Pinpoint the cell where the given text exists, returning its [x, y] midpoint coordinate. 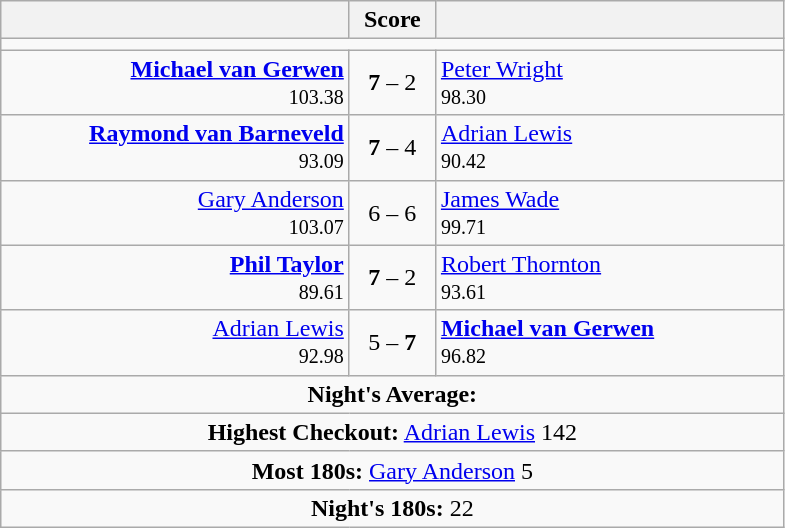
Michael van Gerwen 96.82 [610, 342]
Highest Checkout: Adrian Lewis 142 [392, 432]
Score [392, 20]
Peter Wright 98.30 [610, 82]
Robert Thornton 93.61 [610, 278]
James Wade 99.71 [610, 212]
Raymond van Barneveld 93.09 [176, 148]
7 – 4 [392, 148]
5 – 7 [392, 342]
Adrian Lewis 92.98 [176, 342]
Most 180s: Gary Anderson 5 [392, 470]
6 – 6 [392, 212]
Michael van Gerwen 103.38 [176, 82]
Gary Anderson 103.07 [176, 212]
Adrian Lewis 90.42 [610, 148]
Night's 180s: 22 [392, 508]
Phil Taylor 89.61 [176, 278]
Night's Average: [392, 394]
